Output the (x, y) coordinate of the center of the cell containing the given text.  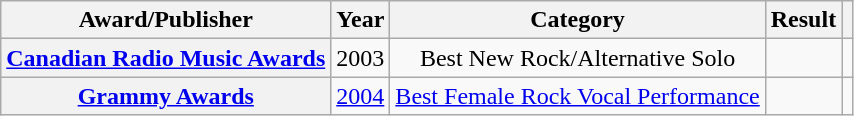
Result (803, 20)
Best Female Rock Vocal Performance (578, 96)
2003 (360, 58)
Canadian Radio Music Awards (166, 58)
Award/Publisher (166, 20)
Grammy Awards (166, 96)
Year (360, 20)
2004 (360, 96)
Best New Rock/Alternative Solo (578, 58)
Category (578, 20)
